Identify which cell holds the provided text, then report its [x, y] central coordinate. 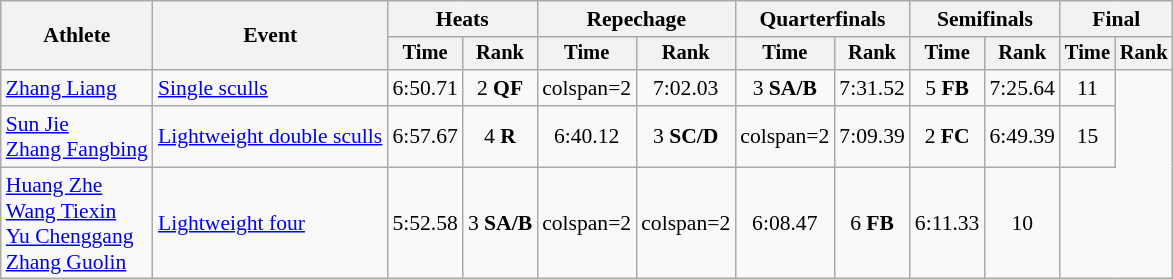
5:52.58 [424, 223]
6:50.71 [424, 88]
Heats [462, 19]
Sun JieZhang Fangbing [77, 136]
Lightweight four [270, 223]
6:57.67 [424, 136]
Final [1116, 19]
15 [1088, 136]
Single sculls [270, 88]
Repechage [636, 19]
Lightweight double sculls [270, 136]
3 SC/D [686, 136]
6:08.47 [784, 223]
6:49.39 [1022, 136]
4 R [500, 136]
5 FB [948, 88]
Semifinals [985, 19]
7:02.03 [686, 88]
2 FC [948, 136]
Zhang Liang [77, 88]
Athlete [77, 36]
7:25.64 [1022, 88]
10 [1022, 223]
2 QF [500, 88]
Huang ZheWang TiexinYu ChenggangZhang Guolin [77, 223]
6 FB [872, 223]
7:31.52 [872, 88]
11 [1088, 88]
6:11.33 [948, 223]
7:09.39 [872, 136]
6:40.12 [586, 136]
Quarterfinals [822, 19]
Event [270, 36]
